Search for the cell housing the specified text and yield its [X, Y] center coordinate. 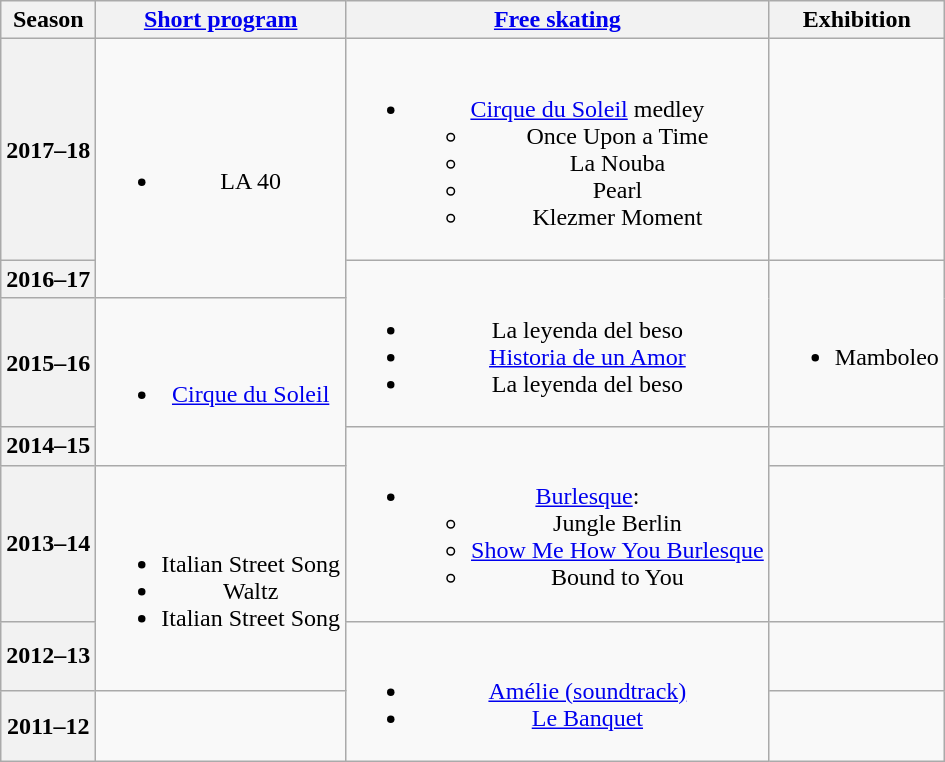
2014–15 [48, 446]
2013–14 [48, 543]
Amélie (soundtrack)Le Banquet [558, 691]
Italian Street Song WaltzItalian Street Song [221, 578]
Cirque du Soleil medleyOnce Upon a Time La Nouba Pearl Klezmer Moment [558, 150]
2012–13 [48, 656]
2017–18 [48, 150]
2016–17 [48, 279]
2015–16 [48, 362]
LA 40 [221, 168]
Burlesque:Jungle Berlin Show Me How You BurlesqueBound to You [558, 524]
Season [48, 20]
Exhibition [856, 20]
Cirque du Soleil [221, 382]
2011–12 [48, 726]
Mamboleo [856, 344]
Free skating [558, 20]
Short program [221, 20]
La leyenda del beso Historia de un Amor La leyenda del beso [558, 344]
